For the text-containing cell, return its midpoint in [x, y] coordinate format. 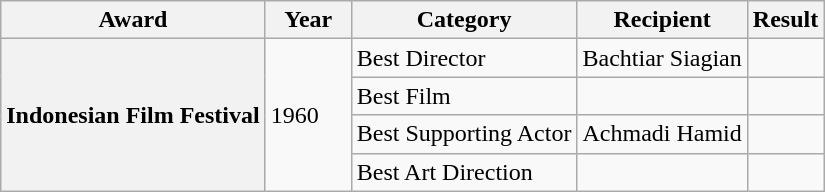
Award [133, 20]
Result [785, 20]
Bachtiar Siagian [662, 58]
Year [308, 20]
1960 [308, 115]
Indonesian Film Festival [133, 115]
Achmadi Hamid [662, 134]
Best Director [464, 58]
Category [464, 20]
Recipient [662, 20]
Best Film [464, 96]
Best Supporting Actor [464, 134]
Best Art Direction [464, 172]
